Output the [x, y] coordinate of the center of the cell containing the given text.  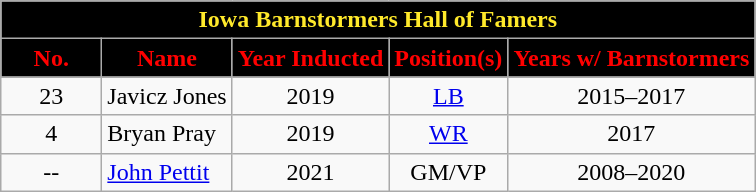
LB [448, 96]
2021 [310, 172]
Position(s) [448, 58]
Years w/ Barnstormers [632, 58]
23 [52, 96]
John Pettit [167, 172]
GM/VP [448, 172]
Year Inducted [310, 58]
2008–2020 [632, 172]
Iowa Barnstormers Hall of Famers [378, 20]
-- [52, 172]
Javicz Jones [167, 96]
2017 [632, 134]
No. [52, 58]
Name [167, 58]
2015–2017 [632, 96]
Bryan Pray [167, 134]
WR [448, 134]
4 [52, 134]
